From the cell containing the given text, extract its center point as (x, y) coordinate. 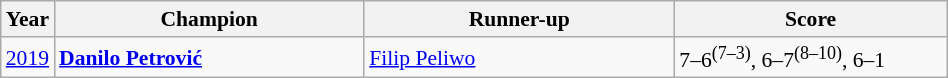
Year (28, 19)
Score (810, 19)
Filip Peliwo (519, 58)
Danilo Petrović (209, 58)
Runner-up (519, 19)
Champion (209, 19)
7–6(7–3), 6–7(8–10), 6–1 (810, 58)
2019 (28, 58)
